Locate the cell with the specified text and output its [X, Y] center coordinate. 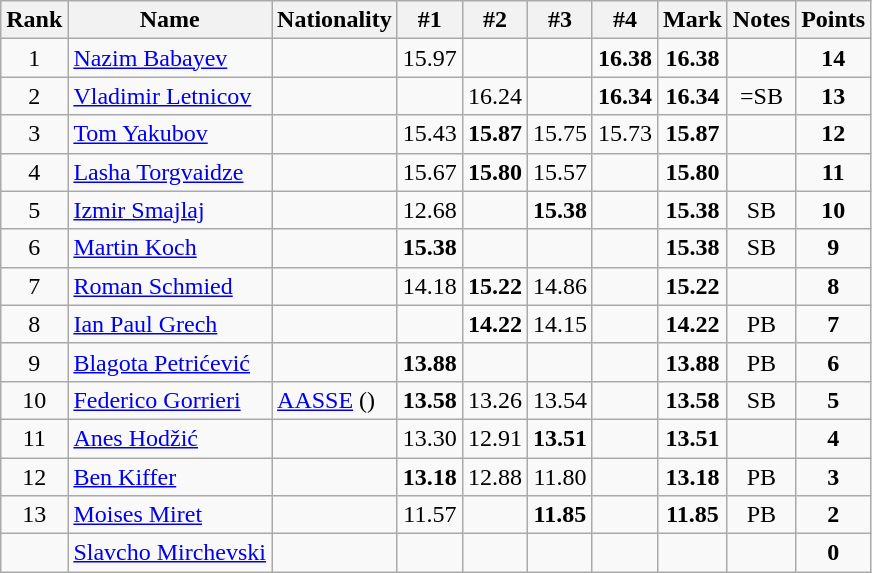
Blagota Petrićević [170, 362]
16.24 [494, 96]
15.97 [430, 58]
15.67 [430, 172]
11.80 [560, 477]
#1 [430, 20]
Nationality [335, 20]
#3 [560, 20]
12.88 [494, 477]
Anes Hodžić [170, 438]
12.68 [430, 210]
13.30 [430, 438]
Mark [693, 20]
13.54 [560, 400]
#4 [624, 20]
Ben Kiffer [170, 477]
14 [834, 58]
Moises Miret [170, 515]
Slavcho Mirchevski [170, 553]
Points [834, 20]
14.15 [560, 324]
15.75 [560, 134]
Rank [34, 20]
1 [34, 58]
Ian Paul Grech [170, 324]
15.43 [430, 134]
11.57 [430, 515]
#2 [494, 20]
12.91 [494, 438]
14.86 [560, 286]
Tom Yakubov [170, 134]
=SB [761, 96]
Roman Schmied [170, 286]
Lasha Torgvaidze [170, 172]
Vladimir Letnicov [170, 96]
13.26 [494, 400]
0 [834, 553]
Name [170, 20]
Notes [761, 20]
AASSE () [335, 400]
15.57 [560, 172]
Martin Koch [170, 248]
14.18 [430, 286]
Izmir Smajlaj [170, 210]
15.73 [624, 134]
Federico Gorrieri [170, 400]
Nazim Babayev [170, 58]
